Find where the given text appears and provide that cell's center as [X, Y] coordinate. 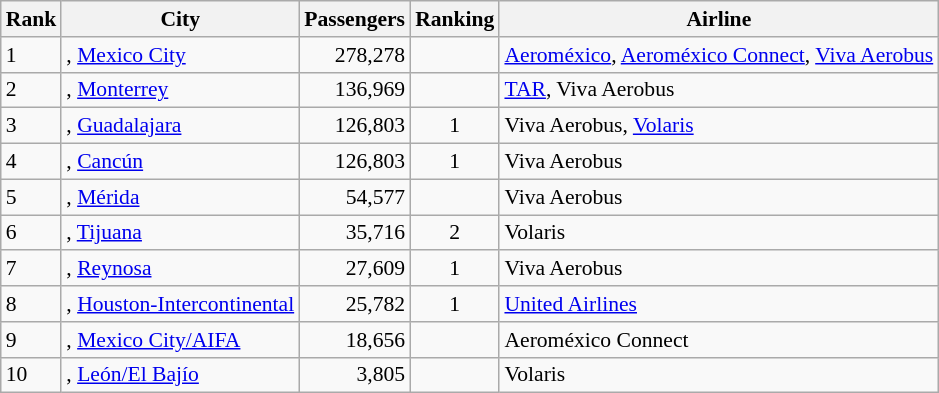
, Guadalajara [180, 126]
4 [32, 162]
, Tijuana [180, 233]
United Airlines [718, 304]
18,656 [354, 340]
27,609 [354, 269]
Airline [718, 19]
Passengers [354, 19]
5 [32, 197]
278,278 [354, 55]
, Monterrey [180, 90]
6 [32, 233]
Ranking [454, 19]
7 [32, 269]
, Reynosa [180, 269]
8 [32, 304]
136,969 [354, 90]
10 [32, 375]
35,716 [354, 233]
9 [32, 340]
25,782 [354, 304]
54,577 [354, 197]
3,805 [354, 375]
TAR, Viva Aerobus [718, 90]
, Mexico City [180, 55]
, León/El Bajío [180, 375]
Aeroméxico Connect [718, 340]
City [180, 19]
, Houston-Intercontinental [180, 304]
3 [32, 126]
, Mérida [180, 197]
, Cancún [180, 162]
Viva Aerobus, Volaris [718, 126]
Aeroméxico, Aeroméxico Connect, Viva Aerobus [718, 55]
Rank [32, 19]
, Mexico City/AIFA [180, 340]
